Provide the [x, y] coordinate of the cell's center where the given text is located.  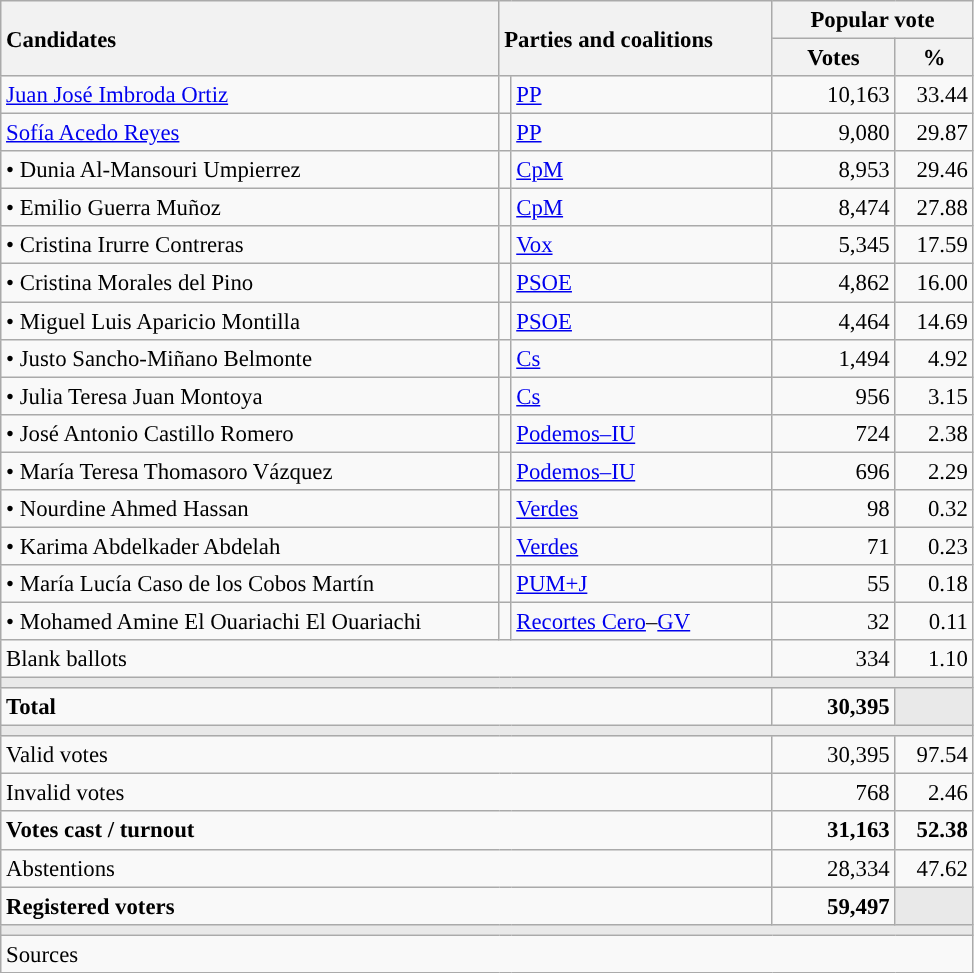
Registered voters [386, 906]
71 [834, 546]
4,464 [834, 321]
29.87 [934, 133]
10,163 [834, 95]
Recortes Cero–GV [642, 621]
• María Teresa Thomasoro Vázquez [250, 471]
696 [834, 471]
Juan José Imbroda Ortiz [250, 95]
1.10 [934, 659]
• Karima Abdelkader Abdelah [250, 546]
8,474 [834, 208]
27.88 [934, 208]
• Justo Sancho-Miñano Belmonte [250, 358]
97.54 [934, 755]
• José Antonio Castillo Romero [250, 433]
16.00 [934, 283]
Votes cast / turnout [386, 831]
Sofía Acedo Reyes [250, 133]
28,334 [834, 868]
• María Lucía Caso de los Cobos Martín [250, 584]
33.44 [934, 95]
2.46 [934, 793]
334 [834, 659]
Parties and coalitions [636, 38]
9,080 [834, 133]
Popular vote [872, 20]
% [934, 58]
Blank ballots [386, 659]
Total [386, 707]
Votes [834, 58]
98 [834, 509]
2.38 [934, 433]
0.11 [934, 621]
29.46 [934, 170]
Valid votes [386, 755]
0.18 [934, 584]
• Julia Teresa Juan Montoya [250, 396]
• Dunia Al-Mansouri Umpierrez [250, 170]
0.32 [934, 509]
Abstentions [386, 868]
• Cristina Morales del Pino [250, 283]
PUM+J [642, 584]
724 [834, 433]
Candidates [250, 38]
768 [834, 793]
8,953 [834, 170]
5,345 [834, 245]
• Emilio Guerra Muñoz [250, 208]
59,497 [834, 906]
31,163 [834, 831]
2.29 [934, 471]
47.62 [934, 868]
55 [834, 584]
52.38 [934, 831]
• Cristina Irurre Contreras [250, 245]
17.59 [934, 245]
14.69 [934, 321]
3.15 [934, 396]
0.23 [934, 546]
Invalid votes [386, 793]
• Miguel Luis Aparicio Montilla [250, 321]
1,494 [834, 358]
• Nourdine Ahmed Hassan [250, 509]
4.92 [934, 358]
Sources [487, 954]
4,862 [834, 283]
• Mohamed Amine El Ouariachi El Ouariachi [250, 621]
32 [834, 621]
Vox [642, 245]
956 [834, 396]
